From the cell containing the given text, extract its center point as [x, y] coordinate. 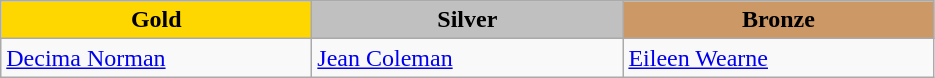
Gold [156, 20]
Silver [468, 20]
Bronze [778, 20]
Eileen Wearne [778, 58]
Jean Coleman [468, 58]
Decima Norman [156, 58]
